Detect which cell encompasses the target text, then output its (X, Y) center coordinate. 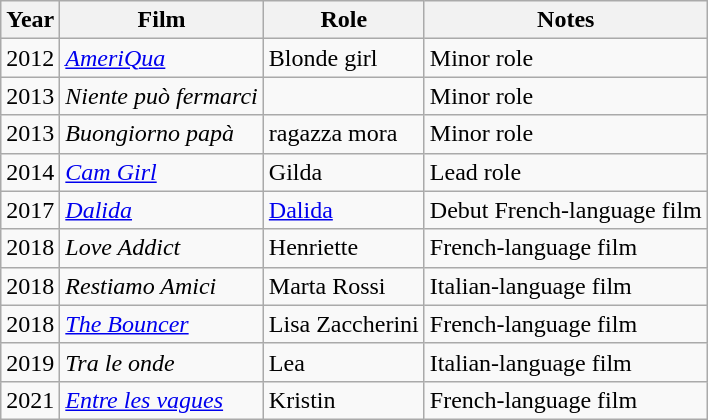
Restiamo Amici (162, 286)
Lisa Zaccherini (344, 324)
Henriette (344, 248)
Entre les vagues (162, 400)
Film (162, 20)
2017 (30, 210)
Year (30, 20)
Buongiorno papà (162, 134)
ragazza mora (344, 134)
Marta Rossi (344, 286)
The Bouncer (162, 324)
Niente può fermarci (162, 96)
AmeriQua (162, 58)
Role (344, 20)
Debut French-language film (566, 210)
2014 (30, 172)
Gilda (344, 172)
2019 (30, 362)
2021 (30, 400)
Notes (566, 20)
Lea (344, 362)
Blonde girl (344, 58)
Kristin (344, 400)
Lead role (566, 172)
2012 (30, 58)
Tra le onde (162, 362)
Cam Girl (162, 172)
Love Addict (162, 248)
